Provide the [x, y] coordinate of the cell's center where the given text is located.  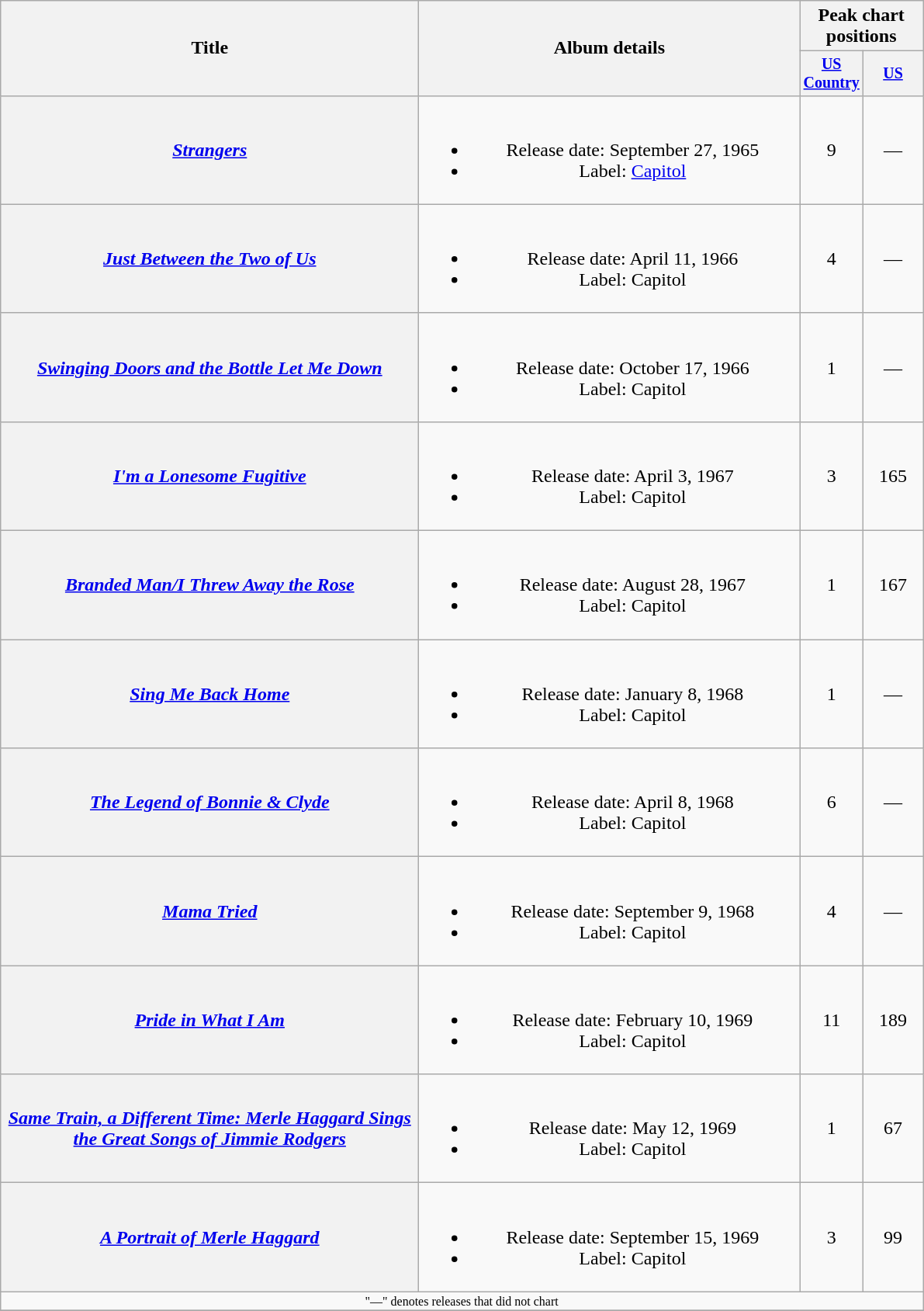
Release date: January 8, 1968Label: Capitol [610, 694]
Release date: September 9, 1968Label: Capitol [610, 911]
Release date: February 10, 1969Label: Capitol [610, 1020]
US Country [832, 73]
9 [832, 150]
Release date: April 3, 1967Label: Capitol [610, 476]
Release date: September 27, 1965Label: Capitol [610, 150]
Sing Me Back Home [209, 694]
Release date: May 12, 1969Label: Capitol [610, 1129]
Release date: August 28, 1967Label: Capitol [610, 585]
Release date: April 8, 1968Label: Capitol [610, 803]
Release date: October 17, 1966Label: Capitol [610, 367]
"—" denotes releases that did not chart [462, 1301]
11 [832, 1020]
Swinging Doors and the Bottle Let Me Down [209, 367]
Release date: September 15, 1969Label: Capitol [610, 1237]
165 [894, 476]
67 [894, 1129]
Release date: April 11, 1966Label: Capitol [610, 258]
Branded Man/I Threw Away the Rose [209, 585]
Strangers [209, 150]
I'm a Lonesome Fugitive [209, 476]
Album details [610, 48]
Pride in What I Am [209, 1020]
189 [894, 1020]
US [894, 73]
Peak chartpositions [861, 26]
Just Between the Two of Us [209, 258]
The Legend of Bonnie & Clyde [209, 803]
167 [894, 585]
A Portrait of Merle Haggard [209, 1237]
99 [894, 1237]
Same Train, a Different Time: Merle Haggard Sings the Great Songs of Jimmie Rodgers [209, 1129]
Mama Tried [209, 911]
Title [209, 48]
6 [832, 803]
